Return the [x, y] coordinate for the center point of the cell that contains the specified text.  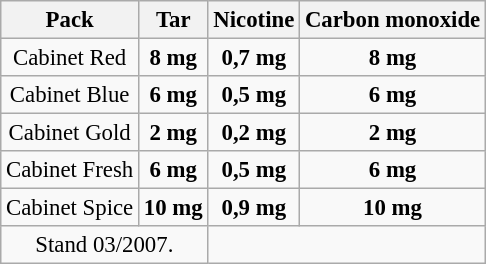
Cabinet Blue [70, 95]
Cabinet Red [70, 58]
Stand 03/2007. [104, 245]
0,9 mg [254, 208]
0,2 mg [254, 133]
Carbon monoxide [393, 20]
Cabinet Gold [70, 133]
Cabinet Fresh [70, 170]
Pack [70, 20]
Tar [174, 20]
Cabinet Spice [70, 208]
Nicotine [254, 20]
0,7 mg [254, 58]
